Detect which cell encompasses the target text, then output its [x, y] center coordinate. 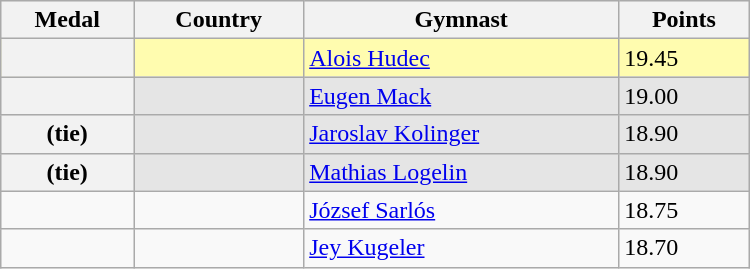
József Sarlós [462, 210]
Mathias Logelin [462, 172]
Alois Hudec [462, 58]
19.45 [684, 58]
Points [684, 20]
Jey Kugeler [462, 248]
19.00 [684, 96]
Medal [68, 20]
Eugen Mack [462, 96]
18.70 [684, 248]
Jaroslav Kolinger [462, 134]
18.75 [684, 210]
Country [219, 20]
Gymnast [462, 20]
